Search for the cell housing the specified text and yield its [x, y] center coordinate. 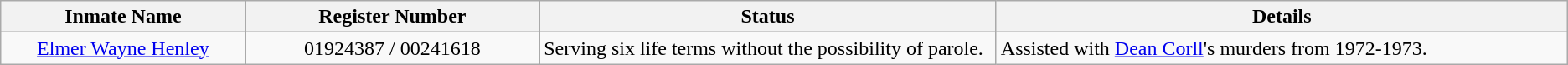
Serving six life terms without the possibility of parole. [768, 48]
01924387 / 00241618 [392, 48]
Inmate Name [123, 17]
Elmer Wayne Henley [123, 48]
Details [1282, 17]
Register Number [392, 17]
Assisted with Dean Corll's murders from 1972-1973. [1282, 48]
Status [768, 17]
